Return (X, Y) of the center of cell containing provided text 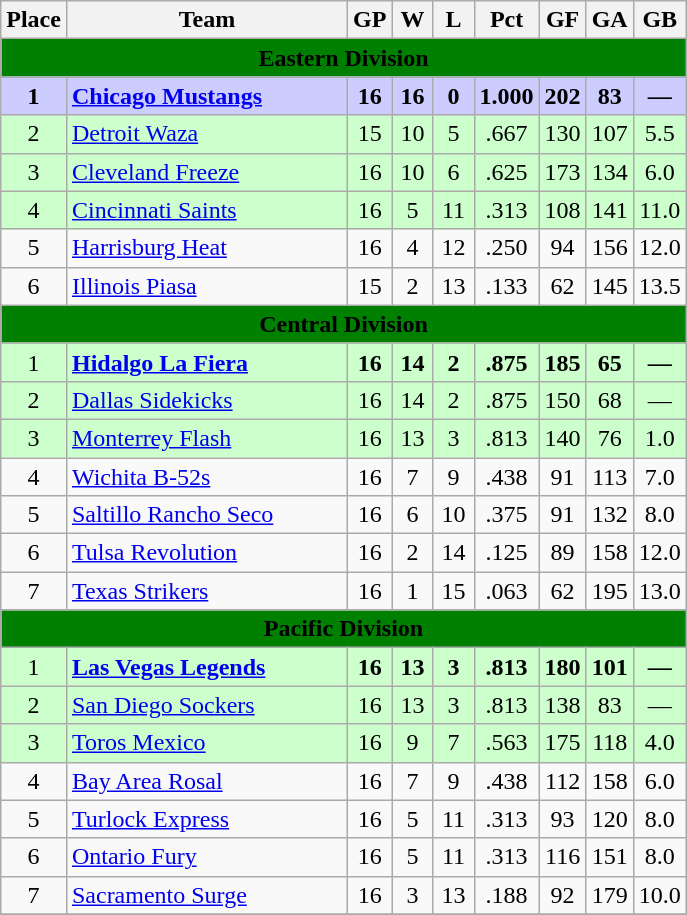
Toros Mexico (206, 743)
Central Division (344, 324)
107 (610, 134)
93 (562, 819)
Hidalgo La Fiera (206, 362)
134 (610, 172)
138 (562, 705)
Saltillo Rancho Seco (206, 515)
Pct (506, 20)
112 (562, 781)
San Diego Sockers (206, 705)
12 (454, 248)
145 (610, 286)
.188 (506, 895)
Detroit Waza (206, 134)
.625 (506, 172)
92 (562, 895)
W (412, 20)
116 (562, 857)
GF (562, 20)
GB (660, 20)
Tulsa Revolution (206, 553)
.563 (506, 743)
68 (610, 400)
108 (562, 210)
175 (562, 743)
151 (610, 857)
Chicago Mustangs (206, 96)
202 (562, 96)
Eastern Division (344, 58)
4.0 (660, 743)
94 (562, 248)
132 (610, 515)
Turlock Express (206, 819)
Ontario Fury (206, 857)
.133 (506, 286)
101 (610, 667)
1.000 (506, 96)
5.5 (660, 134)
76 (610, 438)
Texas Strikers (206, 591)
Place (34, 20)
150 (562, 400)
179 (610, 895)
.125 (506, 553)
10.0 (660, 895)
13.0 (660, 591)
141 (610, 210)
Monterrey Flash (206, 438)
L (454, 20)
.375 (506, 515)
1.0 (660, 438)
120 (610, 819)
173 (562, 172)
156 (610, 248)
GP (370, 20)
Wichita B-52s (206, 477)
GA (610, 20)
Sacramento Surge (206, 895)
65 (610, 362)
0 (454, 96)
.667 (506, 134)
Cleveland Freeze (206, 172)
13.5 (660, 286)
Pacific Division (344, 629)
.063 (506, 591)
Illinois Piasa (206, 286)
118 (610, 743)
11.0 (660, 210)
Cincinnati Saints (206, 210)
130 (562, 134)
Las Vegas Legends (206, 667)
Team (206, 20)
Harrisburg Heat (206, 248)
185 (562, 362)
140 (562, 438)
195 (610, 591)
89 (562, 553)
113 (610, 477)
7.0 (660, 477)
180 (562, 667)
Bay Area Rosal (206, 781)
Dallas Sidekicks (206, 400)
.250 (506, 248)
